Provide the [X, Y] coordinate of the cell's center where the given text is located.  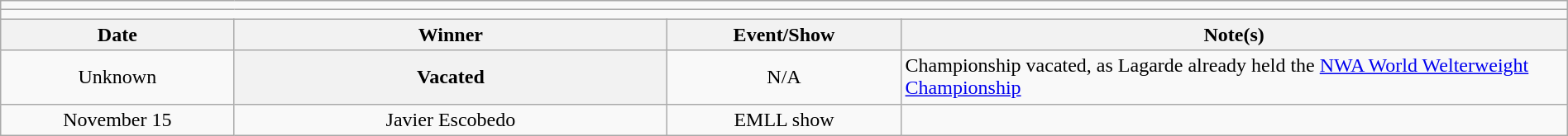
Event/Show [784, 35]
EMLL show [784, 120]
November 15 [117, 120]
Winner [451, 35]
Vacated [451, 77]
Javier Escobedo [451, 120]
Unknown [117, 77]
Date [117, 35]
Note(s) [1234, 35]
N/A [784, 77]
Championship vacated, as Lagarde already held the NWA World Welterweight Championship [1234, 77]
